Return the [X, Y] coordinate for the center point of the cell that contains the specified text.  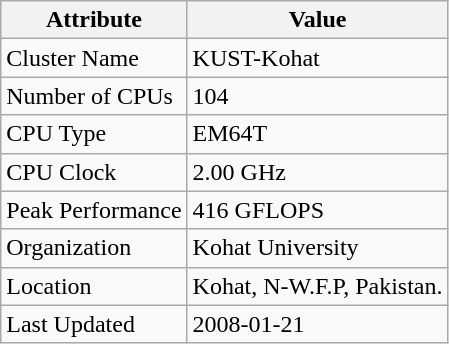
CPU Clock [94, 172]
Attribute [94, 20]
Kohat University [318, 248]
Number of CPUs [94, 96]
CPU Type [94, 134]
KUST-Kohat [318, 58]
Cluster Name [94, 58]
Organization [94, 248]
2008-01-21 [318, 324]
EM64T [318, 134]
Value [318, 20]
Kohat, N-W.F.P, Pakistan. [318, 286]
416 GFLOPS [318, 210]
Location [94, 286]
Last Updated [94, 324]
Peak Performance [94, 210]
104 [318, 96]
2.00 GHz [318, 172]
